Capture the cell that displays the provided text and extract its [X, Y] central coordinate. 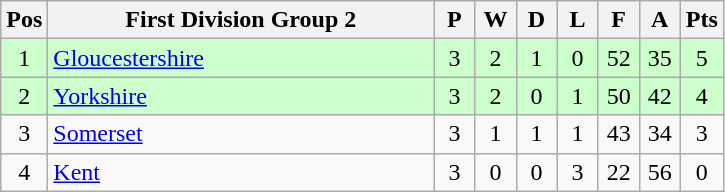
5 [702, 58]
Yorkshire [241, 96]
D [536, 20]
First Division Group 2 [241, 20]
Kent [241, 172]
Pos [24, 20]
52 [618, 58]
43 [618, 134]
Somerset [241, 134]
L [578, 20]
42 [660, 96]
35 [660, 58]
P [454, 20]
W [496, 20]
50 [618, 96]
22 [618, 172]
Gloucestershire [241, 58]
A [660, 20]
Pts [702, 20]
56 [660, 172]
F [618, 20]
34 [660, 134]
